Extract the [x, y] coordinate from the center of the cell holding the provided text.  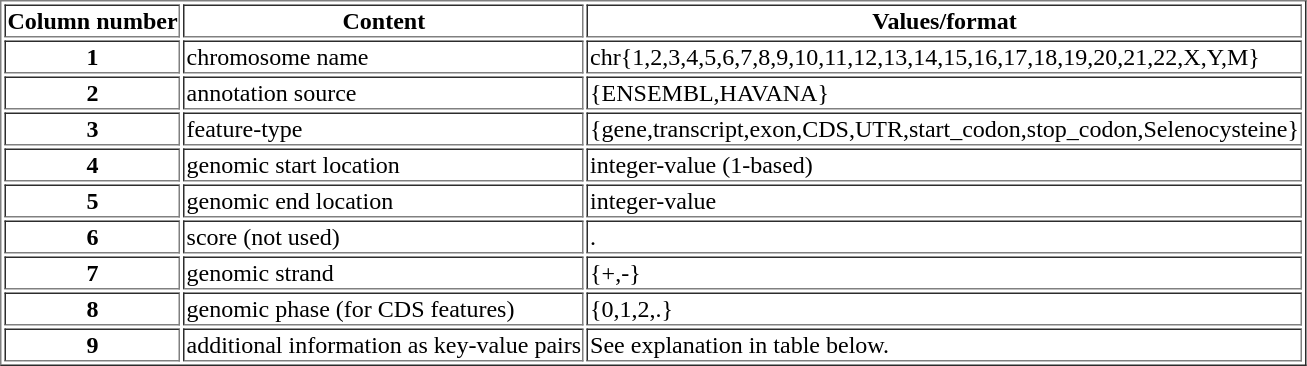
genomic end location [384, 200]
{+,-} [944, 272]
chr{1,2,3,4,5,6,7,8,9,10,11,12,13,14,15,16,17,18,19,20,21,22,X,Y,M} [944, 56]
3 [92, 128]
6 [92, 236]
chromosome name [384, 56]
genomic strand [384, 272]
integer-value (1-based) [944, 164]
See explanation in table below. [944, 344]
annotation source [384, 92]
Column number [92, 20]
Values/format [944, 20]
5 [92, 200]
7 [92, 272]
{0,1,2,.} [944, 308]
score (not used) [384, 236]
Content [384, 20]
4 [92, 164]
integer-value [944, 200]
genomic start location [384, 164]
. [944, 236]
{gene,transcript,exon,CDS,UTR,start_codon,stop_codon,Selenocysteine} [944, 128]
2 [92, 92]
genomic phase (for CDS features) [384, 308]
9 [92, 344]
{ENSEMBL,HAVANA} [944, 92]
feature-type [384, 128]
8 [92, 308]
additional information as key-value pairs [384, 344]
1 [92, 56]
